For the text-containing cell, return its midpoint in (x, y) coordinate format. 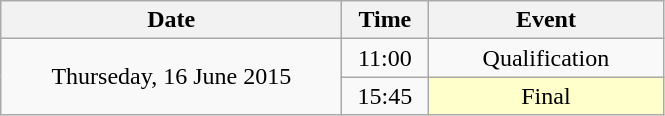
Qualification (546, 58)
Event (546, 20)
Thurseday, 16 June 2015 (172, 77)
15:45 (385, 96)
Time (385, 20)
Final (546, 96)
11:00 (385, 58)
Date (172, 20)
